Scan for the cell matching the given text and deliver its (x, y) coordinate at center. 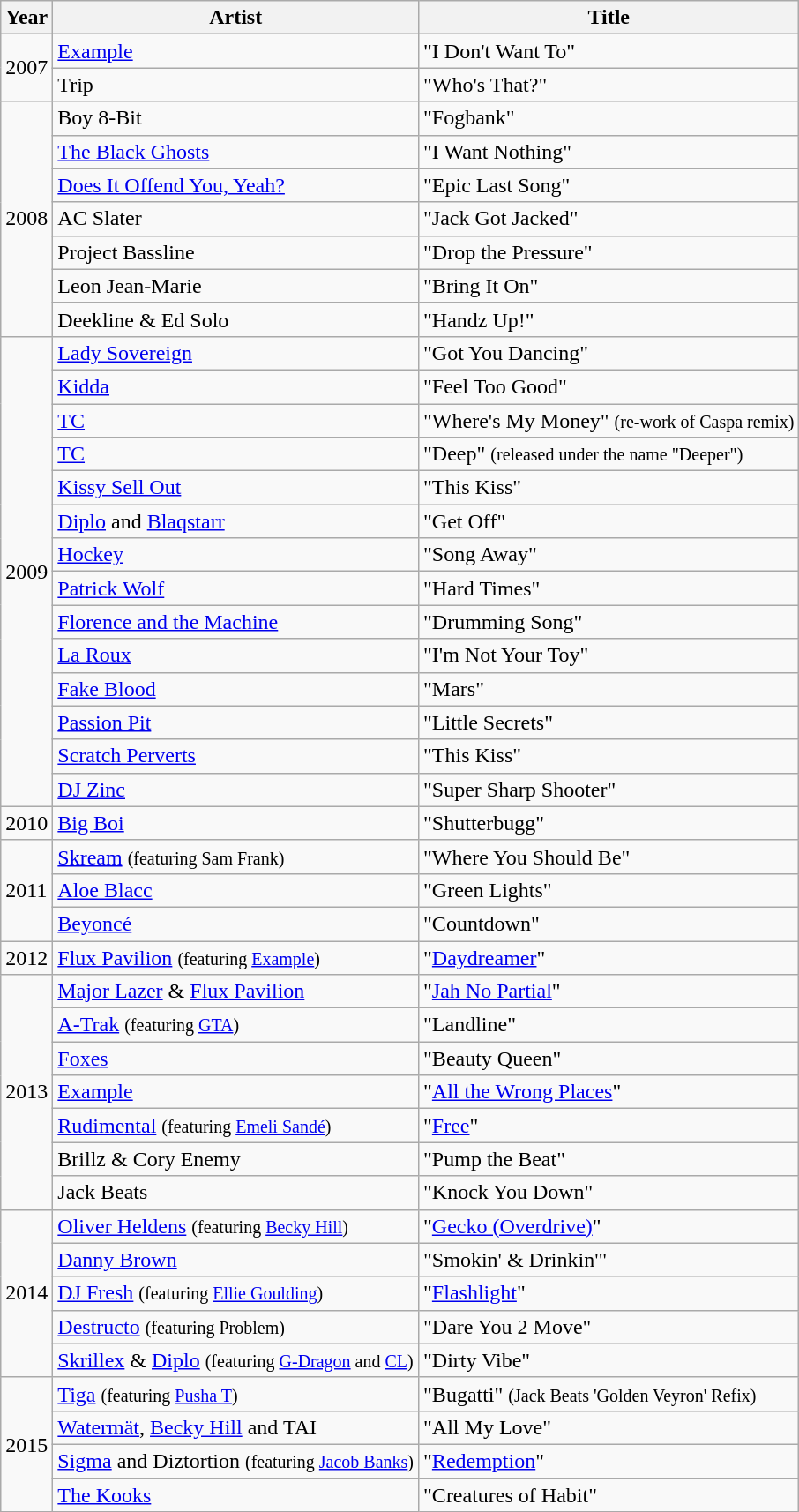
Deekline & Ed Solo (236, 319)
"Free" (609, 1126)
"Redemption" (609, 1461)
2010 (26, 823)
"Handz Up!" (609, 319)
La Roux (236, 655)
"Pump the Beat" (609, 1159)
Hockey (236, 555)
"Super Sharp Shooter" (609, 790)
Tiga (featuring Pusha T) (236, 1394)
"Flashlight" (609, 1293)
Kissy Sell Out (236, 488)
"Knock You Down" (609, 1193)
"Deep" (released under the name "Deeper") (609, 454)
Artist (236, 18)
Does It Offend You, Yeah? (236, 185)
"Daydreamer" (609, 957)
The Kooks (236, 1495)
Watermät, Becky Hill and TAI (236, 1427)
"Where's My Money" (re-work of Caspa remix) (609, 421)
Rudimental (featuring Emeli Sandé) (236, 1126)
"Jack Got Jacked" (609, 219)
Scratch Perverts (236, 756)
"Drop the Pressure" (609, 252)
2015 (26, 1444)
"Beauty Queen" (609, 1059)
2011 (26, 890)
Florence and the Machine (236, 622)
Kidda (236, 386)
"Bugatti" (Jack Beats 'Golden Veyron' Refix) (609, 1394)
"Where You Should Be" (609, 857)
"Landline" (609, 1025)
Title (609, 18)
"Smokin' & Drinkin'" (609, 1260)
Fake Blood (236, 689)
"I Want Nothing" (609, 152)
"Mars" (609, 689)
Boy 8-Bit (236, 118)
"Bring It On" (609, 286)
Passion Pit (236, 722)
2012 (26, 957)
"I Don't Want To" (609, 51)
"Got You Dancing" (609, 353)
Skrillex & Diplo (featuring G-Dragon and CL) (236, 1360)
Jack Beats (236, 1193)
2013 (26, 1092)
"I'm Not Your Toy" (609, 655)
Brillz & Cory Enemy (236, 1159)
"Song Away" (609, 555)
Lady Sovereign (236, 353)
2014 (26, 1293)
"All My Love" (609, 1427)
DJ Fresh (featuring Ellie Goulding) (236, 1293)
"Jah No Partial" (609, 992)
Leon Jean-Marie (236, 286)
"Dirty Vibe" (609, 1360)
DJ Zinc (236, 790)
Danny Brown (236, 1260)
"Get Off" (609, 521)
Aloe Blacc (236, 890)
Flux Pavilion (featuring Example) (236, 957)
"Countdown" (609, 924)
Beyoncé (236, 924)
Project Bassline (236, 252)
Skream (featuring Sam Frank) (236, 857)
Foxes (236, 1059)
"Creatures of Habit" (609, 1495)
Major Lazer & Flux Pavilion (236, 992)
"Little Secrets" (609, 722)
Destructo (featuring Problem) (236, 1327)
2007 (26, 68)
"All the Wrong Places" (609, 1092)
2008 (26, 219)
"Shutterbugg" (609, 823)
"Fogbank" (609, 118)
A-Trak (featuring GTA) (236, 1025)
Sigma and Diztortion (featuring Jacob Banks) (236, 1461)
"Gecko (Overdrive)" (609, 1226)
Oliver Heldens (featuring Becky Hill) (236, 1226)
"Hard Times" (609, 588)
AC Slater (236, 219)
"Who's That?" (609, 85)
"Feel Too Good" (609, 386)
"Green Lights" (609, 890)
"Drumming Song" (609, 622)
"Epic Last Song" (609, 185)
Big Boi (236, 823)
2009 (26, 572)
Patrick Wolf (236, 588)
Diplo and Blaqstarr (236, 521)
Trip (236, 85)
"Dare You 2 Move" (609, 1327)
Year (26, 18)
The Black Ghosts (236, 152)
